Return the (X, Y) coordinate for the center point of the cell that contains the specified text.  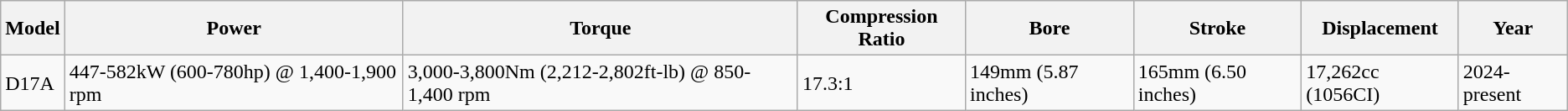
2024-present (1513, 82)
165mm (6.50 inches) (1218, 82)
17,262cc (1056CI) (1380, 82)
Power (234, 29)
Year (1513, 29)
Compression Ratio (881, 29)
17.3:1 (881, 82)
D17A (33, 82)
Model (33, 29)
Stroke (1218, 29)
447-582kW (600-780hp) @ 1,400-1,900 rpm (234, 82)
3,000-3,800Nm (2,212-2,802ft-lb) @ 850-1,400 rpm (600, 82)
149mm (5.87 inches) (1050, 82)
Displacement (1380, 29)
Bore (1050, 29)
Torque (600, 29)
